Return the (X, Y) coordinate for the center point of the cell that contains the specified text.  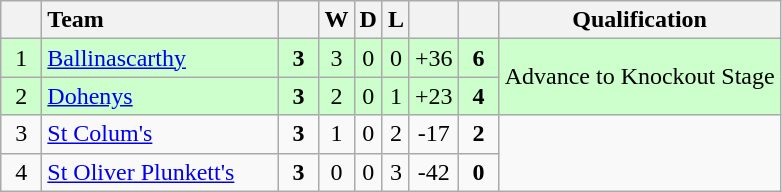
L (396, 20)
6 (478, 58)
-17 (434, 134)
Team (160, 20)
Advance to Knockout Stage (640, 77)
Dohenys (160, 96)
St Oliver Plunkett's (160, 172)
Ballinascarthy (160, 58)
Qualification (640, 20)
St Colum's (160, 134)
-42 (434, 172)
W (336, 20)
+36 (434, 58)
D (368, 20)
+23 (434, 96)
